Return (X, Y) of the center of cell containing provided text 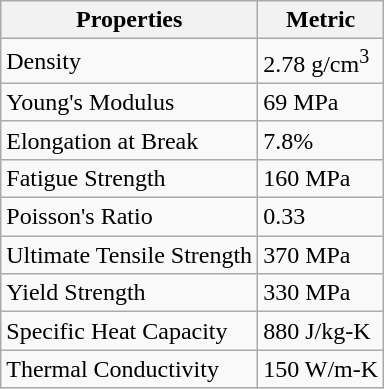
Young's Modulus (130, 102)
880 J/kg-K (321, 331)
69 MPa (321, 102)
330 MPa (321, 293)
7.8% (321, 140)
Properties (130, 20)
Fatigue Strength (130, 178)
Metric (321, 20)
160 MPa (321, 178)
Ultimate Tensile Strength (130, 255)
Poisson's Ratio (130, 217)
Elongation at Break (130, 140)
370 MPa (321, 255)
2.78 g/cm3 (321, 62)
0.33 (321, 217)
150 W/m-K (321, 369)
Density (130, 62)
Thermal Conductivity (130, 369)
Specific Heat Capacity (130, 331)
Yield Strength (130, 293)
